Output the [X, Y] coordinate of the center of the cell containing the given text.  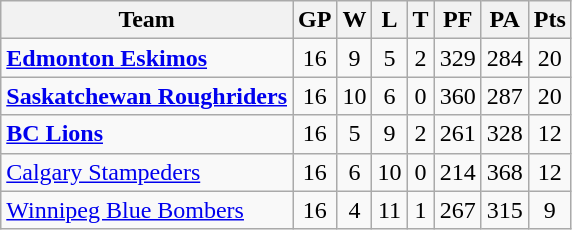
287 [504, 96]
PA [504, 20]
L [390, 20]
Calgary Stampeders [147, 172]
315 [504, 210]
BC Lions [147, 134]
4 [354, 210]
261 [458, 134]
T [420, 20]
368 [504, 172]
Pts [550, 20]
GP [315, 20]
284 [504, 58]
214 [458, 172]
360 [458, 96]
11 [390, 210]
329 [458, 58]
Edmonton Eskimos [147, 58]
Team [147, 20]
328 [504, 134]
Winnipeg Blue Bombers [147, 210]
267 [458, 210]
1 [420, 210]
W [354, 20]
Saskatchewan Roughriders [147, 96]
PF [458, 20]
